Return the [X, Y] coordinate for the center point of the cell that contains the specified text.  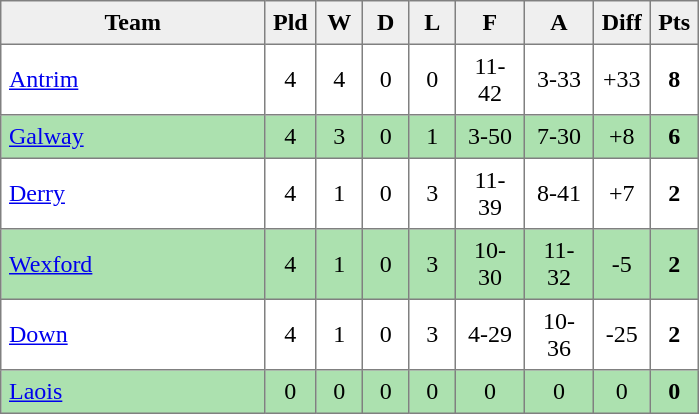
11-42 [490, 79]
Wexford [133, 264]
Derry [133, 193]
3-50 [490, 137]
D [385, 23]
6 [674, 137]
10-30 [490, 264]
+33 [621, 79]
F [490, 23]
3-33 [558, 79]
Antrim [133, 79]
+7 [621, 193]
A [558, 23]
Pld [290, 23]
7-30 [558, 137]
Laois [133, 392]
-5 [621, 264]
8 [674, 79]
Pts [674, 23]
11-39 [490, 193]
+8 [621, 137]
Galway [133, 137]
10-36 [558, 334]
W [339, 23]
Down [133, 334]
L [432, 23]
-25 [621, 334]
4-29 [490, 334]
8-41 [558, 193]
11-32 [558, 264]
Team [133, 23]
Diff [621, 23]
